For the text-containing cell, return its midpoint in (x, y) coordinate format. 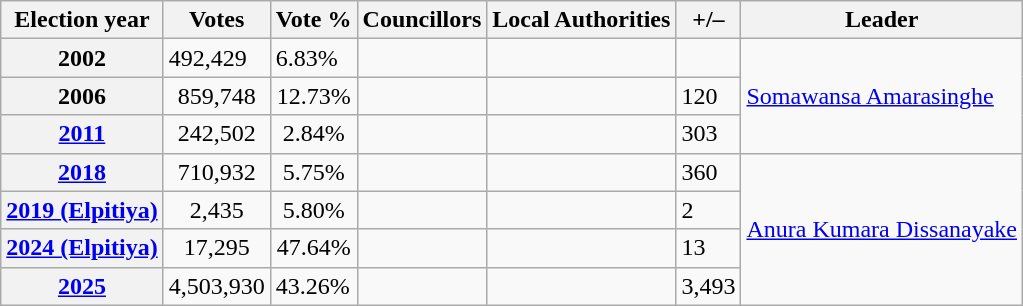
Anura Kumara Dissanayake (882, 229)
303 (708, 134)
2024 (Elpitiya) (82, 248)
2 (708, 210)
5.75% (314, 172)
120 (708, 96)
43.26% (314, 286)
2,435 (216, 210)
Local Authorities (582, 20)
859,748 (216, 96)
13 (708, 248)
492,429 (216, 58)
3,493 (708, 286)
5.80% (314, 210)
242,502 (216, 134)
47.64% (314, 248)
710,932 (216, 172)
Vote % (314, 20)
4,503,930 (216, 286)
2002 (82, 58)
Votes (216, 20)
2018 (82, 172)
360 (708, 172)
2006 (82, 96)
Leader (882, 20)
Election year (82, 20)
12.73% (314, 96)
17,295 (216, 248)
Councillors (422, 20)
2025 (82, 286)
+/– (708, 20)
2019 (Elpitiya) (82, 210)
Somawansa Amarasinghe (882, 96)
2011 (82, 134)
6.83% (314, 58)
2.84% (314, 134)
